Capture the cell that displays the provided text and extract its [x, y] central coordinate. 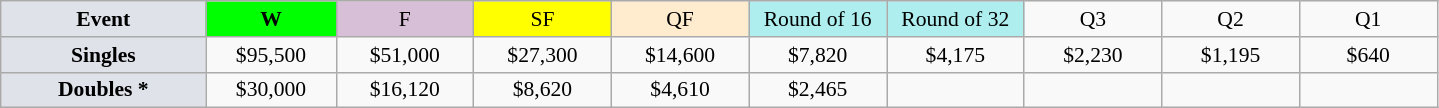
Q3 [1093, 19]
Singles [104, 55]
QF [680, 19]
SF [543, 19]
Q2 [1231, 19]
$2,230 [1093, 55]
$30,000 [271, 90]
$95,500 [271, 55]
Round of 32 [955, 19]
$640 [1368, 55]
Event [104, 19]
$4,175 [955, 55]
$4,610 [680, 90]
$16,120 [405, 90]
$14,600 [680, 55]
W [271, 19]
$2,465 [818, 90]
$51,000 [405, 55]
Doubles * [104, 90]
$8,620 [543, 90]
Q1 [1368, 19]
$1,195 [1231, 55]
F [405, 19]
$7,820 [818, 55]
Round of 16 [818, 19]
$27,300 [543, 55]
